For the text-containing cell, return its midpoint in (X, Y) coordinate format. 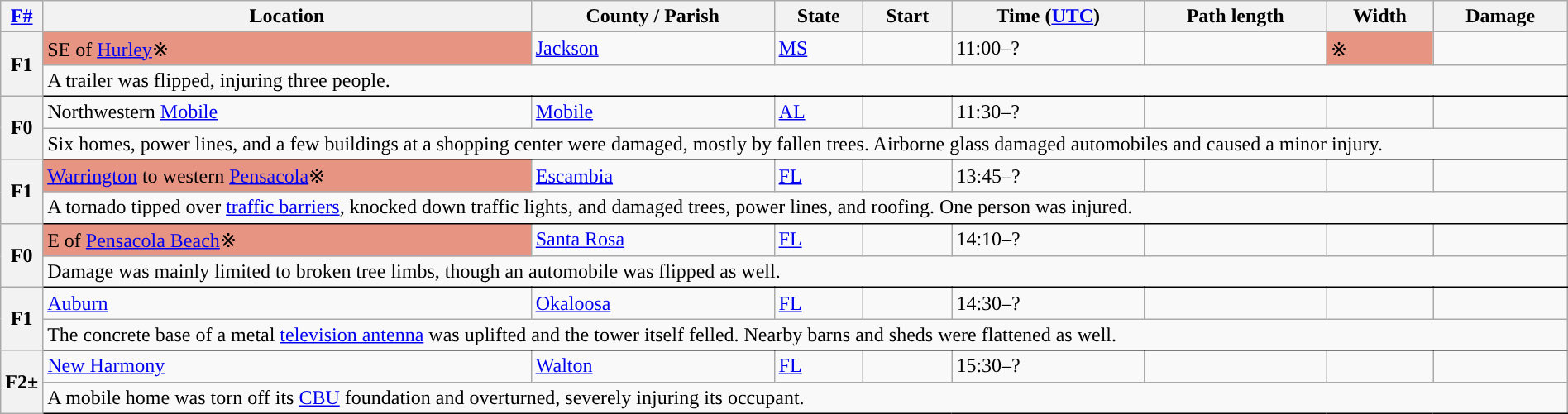
Auburn (288, 303)
Start (906, 17)
A trailer was flipped, injuring three people. (806, 80)
AL (819, 112)
County / Parish (653, 17)
SE of Hurley※ (288, 49)
Okaloosa (653, 303)
Damage (1500, 17)
11:30–? (1049, 112)
14:10–? (1049, 240)
Damage was mainly limited to broken tree limbs, though an automobile was flipped as well. (806, 272)
11:00–? (1049, 49)
14:30–? (1049, 303)
Escambia (653, 176)
Location (288, 17)
Width (1379, 17)
Santa Rosa (653, 240)
15:30–? (1049, 366)
Warrington to western Pensacola※ (288, 176)
F# (22, 17)
New Harmony (288, 366)
13:45–? (1049, 176)
Walton (653, 366)
※ (1379, 49)
A mobile home was torn off its CBU foundation and overturned, severely injuring its occupant. (806, 397)
Northwestern Mobile (288, 112)
A tornado tipped over traffic barriers, knocked down traffic lights, and damaged trees, power lines, and roofing. One person was injured. (806, 207)
E of Pensacola Beach※ (288, 240)
Time (UTC) (1049, 17)
State (819, 17)
Mobile (653, 112)
The concrete base of a metal television antenna was uplifted and the tower itself felled. Nearby barns and sheds were flattened as well. (806, 335)
Path length (1236, 17)
MS (819, 49)
F2± (22, 382)
Jackson (653, 49)
